Locate the cell with the specified text and output its (x, y) center coordinate. 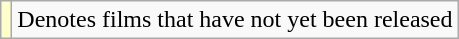
Denotes films that have not yet been released (235, 20)
